Capture the cell that displays the provided text and extract its (X, Y) central coordinate. 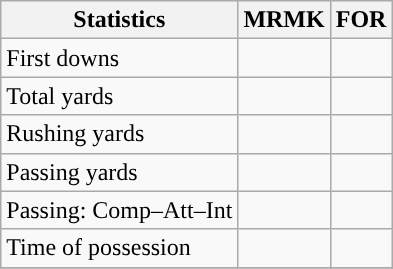
Passing yards (120, 172)
First downs (120, 58)
Statistics (120, 20)
Passing: Comp–Att–Int (120, 210)
Time of possession (120, 248)
Total yards (120, 96)
MRMK (284, 20)
Rushing yards (120, 134)
FOR (361, 20)
